For the text-containing cell, return its midpoint in [X, Y] coordinate format. 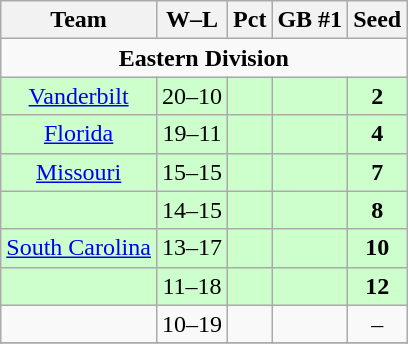
– [378, 324]
10–19 [192, 324]
19–11 [192, 134]
10 [378, 248]
Seed [378, 20]
Missouri [79, 172]
7 [378, 172]
Team [79, 20]
W–L [192, 20]
13–17 [192, 248]
GB #1 [310, 20]
Vanderbilt [79, 96]
Florida [79, 134]
8 [378, 210]
Eastern Division [204, 58]
11–18 [192, 286]
14–15 [192, 210]
15–15 [192, 172]
12 [378, 286]
2 [378, 96]
South Carolina [79, 248]
4 [378, 134]
20–10 [192, 96]
Pct [250, 20]
